Return [X, Y] of the center of cell containing provided text 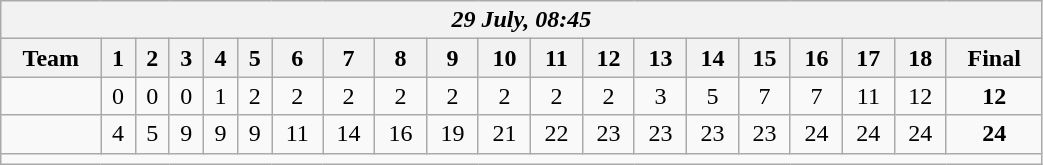
21 [504, 134]
22 [556, 134]
6 [298, 58]
18 [920, 58]
13 [660, 58]
Final [994, 58]
19 [452, 134]
8 [401, 58]
29 July, 08:45 [522, 20]
15 [764, 58]
Team [51, 58]
10 [504, 58]
17 [868, 58]
